Identify which cell holds the provided text, then report its [X, Y] central coordinate. 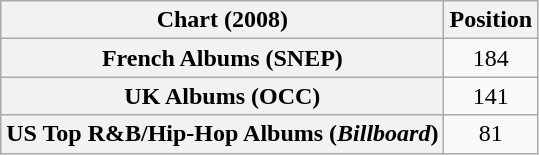
Chart (2008) [222, 20]
UK Albums (OCC) [222, 96]
141 [491, 96]
French Albums (SNEP) [222, 58]
US Top R&B/Hip-Hop Albums (Billboard) [222, 134]
184 [491, 58]
Position [491, 20]
81 [491, 134]
